Extract the [x, y] coordinate from the center of the cell holding the provided text.  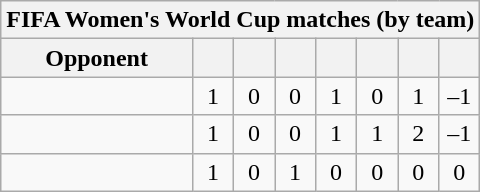
FIFA Women's World Cup matches (by team) [240, 20]
2 [418, 134]
Opponent [97, 58]
